Pinpoint the cell where the given text exists, returning its [X, Y] midpoint coordinate. 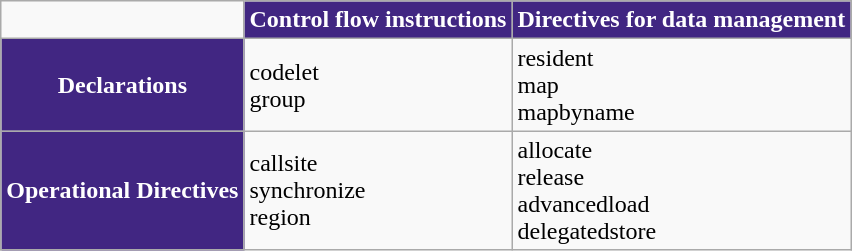
allocatereleaseadvancedloaddelegatedstore [682, 190]
codeletgroup [378, 85]
callsitesynchronizeregion [378, 190]
Operational Directives [122, 190]
Declarations [122, 85]
Directives for data management [682, 20]
Control flow instructions [378, 20]
residentmapmapbyname [682, 85]
